Find where the given text appears and provide that cell's center as [X, Y] coordinate. 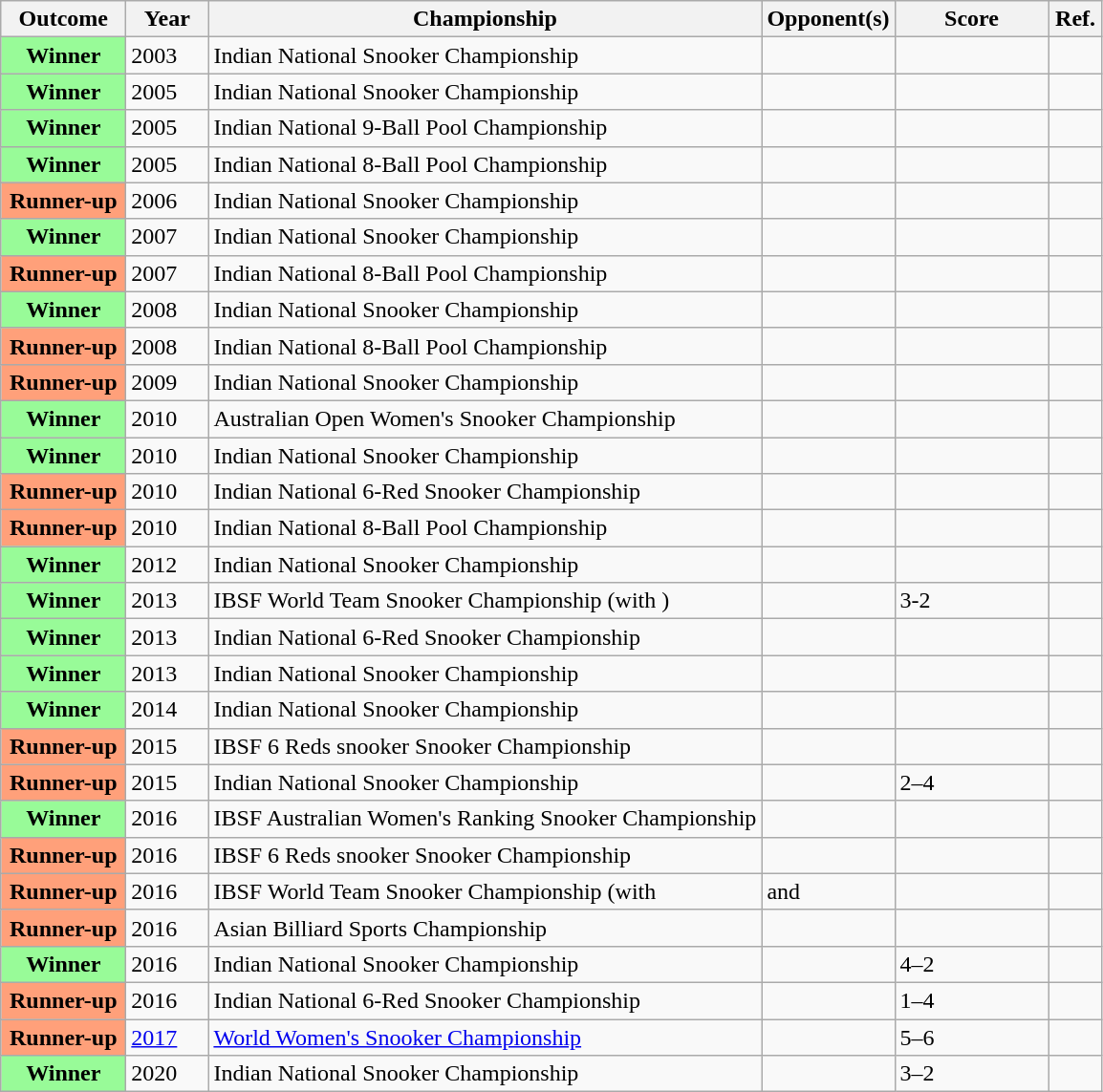
Outcome [63, 19]
IBSF World Team Snooker Championship (with [486, 891]
2014 [167, 710]
Asian Billiard Sports Championship [486, 928]
1–4 [971, 1000]
Score [971, 19]
and [828, 891]
Indian National 9-Ball Pool Championship [486, 128]
4–2 [971, 964]
5–6 [971, 1037]
3-2 [971, 601]
2020 [167, 1074]
IBSF World Team Snooker Championship (with ) [486, 601]
IBSF Australian Women's Ranking Snooker Championship [486, 819]
Championship [486, 19]
Year [167, 19]
2017 [167, 1037]
2009 [167, 382]
World Women's Snooker Championship [486, 1037]
2012 [167, 565]
Opponent(s) [828, 19]
Australian Open Women's Snooker Championship [486, 418]
3–2 [971, 1074]
Ref. [1075, 19]
2003 [167, 55]
2–4 [971, 782]
2006 [167, 201]
